Determine the (x, y) coordinate at the center of the cell enclosing the given text.  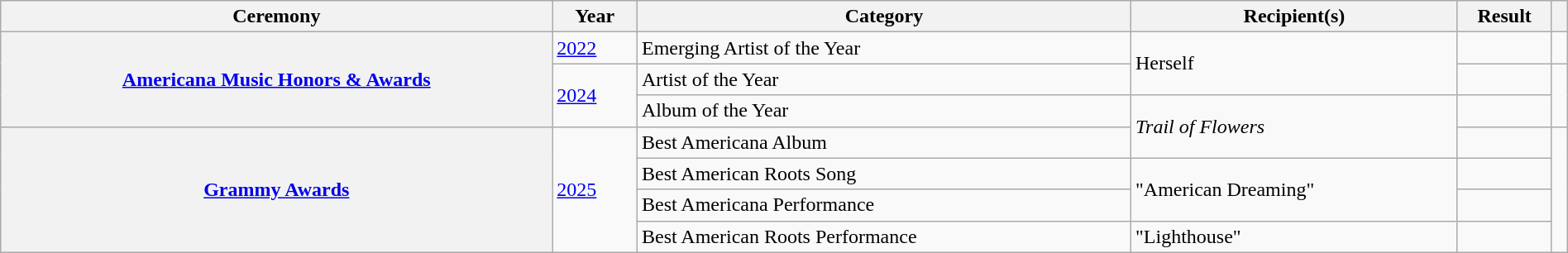
Emerging Artist of the Year (883, 48)
Category (883, 17)
Recipient(s) (1295, 17)
"Lighthouse" (1295, 236)
Best American Roots Song (883, 174)
2022 (595, 48)
Best Americana Performance (883, 205)
2025 (595, 189)
Year (595, 17)
Ceremony (276, 17)
Album of the Year (883, 111)
Result (1504, 17)
Best Americana Album (883, 142)
Artist of the Year (883, 79)
Best American Roots Performance (883, 236)
2024 (595, 95)
Americana Music Honors & Awards (276, 79)
Trail of Flowers (1295, 126)
Grammy Awards (276, 189)
"American Dreaming" (1295, 189)
Herself (1295, 64)
